Provide the (X, Y) coordinate of the cell's center where the given text is located.  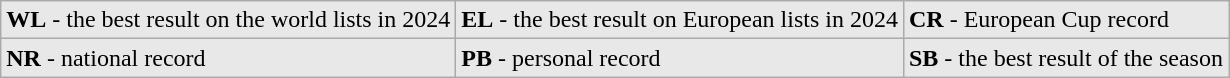
NR - national record (228, 58)
SB - the best result of the season (1066, 58)
PB - personal record (680, 58)
WL - the best result on the world lists in 2024 (228, 20)
EL - the best result on European lists in 2024 (680, 20)
CR - European Cup record (1066, 20)
